From the cell containing the given text, extract its center point as [x, y] coordinate. 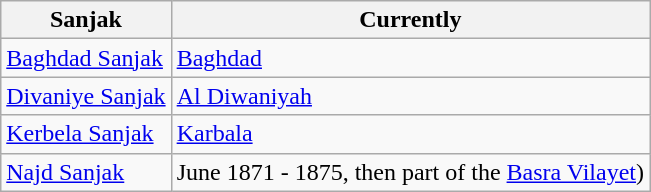
Baghdad Sanjak [86, 58]
Currently [410, 20]
Al Diwaniyah [410, 96]
Karbala [410, 134]
Najd Sanjak [86, 172]
Sanjak [86, 20]
Divaniye Sanjak [86, 96]
Kerbela Sanjak [86, 134]
June 1871 - 1875, then part of the Basra Vilayet) [410, 172]
Baghdad [410, 58]
